Pinpoint the cell where the given text exists, returning its (X, Y) midpoint coordinate. 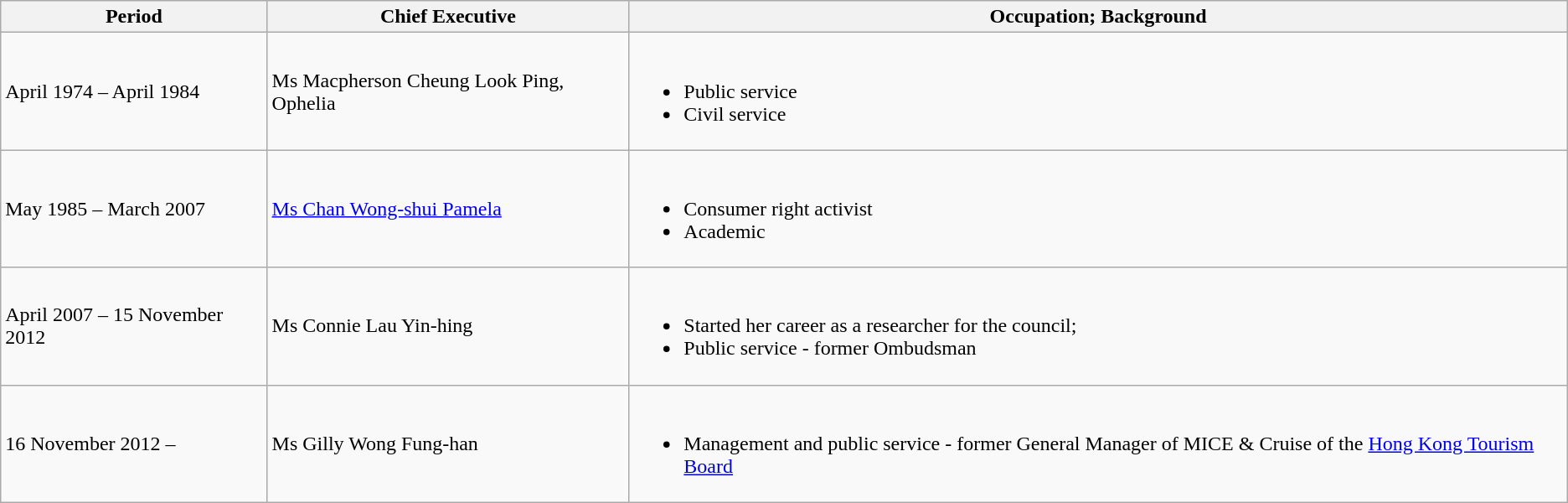
April 1974 – April 1984 (134, 91)
Period (134, 17)
May 1985 – March 2007 (134, 209)
Consumer right activistAcademic (1098, 209)
Management and public service - former General Manager of MICE & Cruise of the Hong Kong Tourism Board (1098, 443)
16 November 2012 – (134, 443)
Public serviceCivil service (1098, 91)
Ms Macpherson Cheung Look Ping, Ophelia (448, 91)
Ms Chan Wong-shui Pamela (448, 209)
Ms Gilly Wong Fung-han (448, 443)
April 2007 – 15 November 2012 (134, 326)
Occupation; Background (1098, 17)
Ms Connie Lau Yin-hing (448, 326)
Chief Executive (448, 17)
Started her career as a researcher for the council;Public service - former Ombudsman (1098, 326)
